Return the [x, y] coordinate for the center point of the cell that contains the specified text.  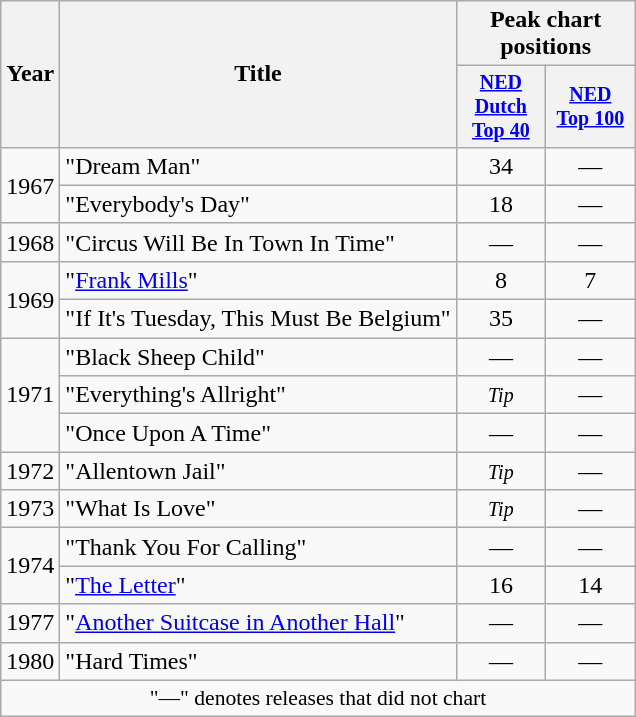
"Another Suitcase in Another Hall" [258, 623]
1972 [30, 471]
"Frank Mills" [258, 280]
"Hard Times" [258, 661]
1974 [30, 566]
"Thank You For Calling" [258, 547]
1973 [30, 509]
"Black Sheep Child" [258, 357]
Title [258, 74]
34 [500, 166]
"What Is Love" [258, 509]
Peak chart positions [546, 34]
1977 [30, 623]
"Everybody's Day" [258, 204]
1971 [30, 395]
"Everything's Allright" [258, 395]
1980 [30, 661]
"The Letter" [258, 585]
7 [590, 280]
1967 [30, 185]
"Circus Will Be In Town In Time" [258, 242]
"Allentown Jail" [258, 471]
8 [500, 280]
18 [500, 204]
1969 [30, 299]
1968 [30, 242]
"Once Upon A Time" [258, 433]
"Dream Man" [258, 166]
35 [500, 319]
"If It's Tuesday, This Must Be Belgium" [258, 319]
"—" denotes releases that did not chart [318, 698]
NEDTop 100 [590, 106]
16 [500, 585]
Year [30, 74]
14 [590, 585]
NEDDutchTop 40 [500, 106]
